Capture the cell that displays the provided text and extract its [x, y] central coordinate. 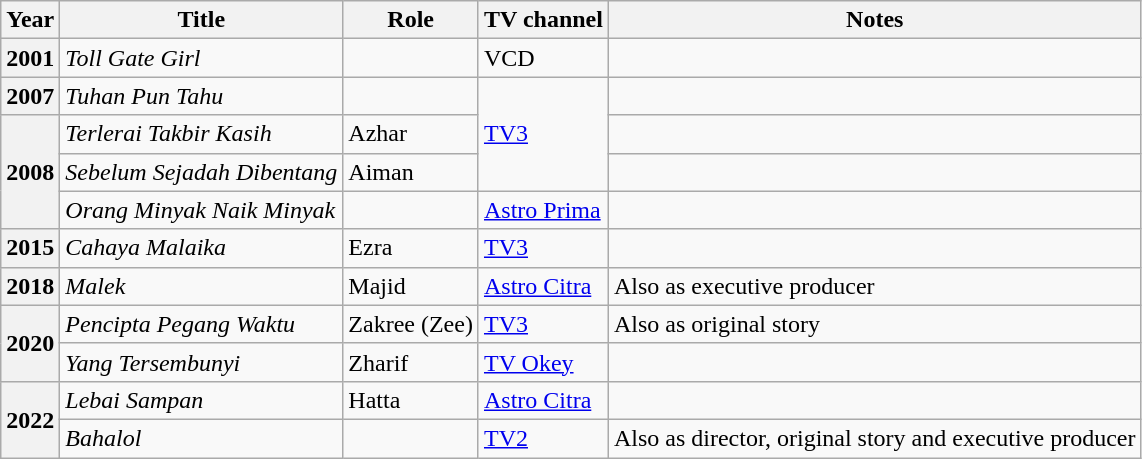
Aiman [411, 172]
Yang Tersembunyi [202, 362]
Role [411, 20]
Orang Minyak Naik Minyak [202, 210]
2020 [30, 343]
Hatta [411, 400]
Ezra [411, 248]
2007 [30, 96]
Pencipta Pegang Waktu [202, 324]
Astro Prima [543, 210]
Malek [202, 286]
Zharif [411, 362]
Bahalol [202, 438]
Majid [411, 286]
2015 [30, 248]
Sebelum Sejadah Dibentang [202, 172]
Toll Gate Girl [202, 58]
TV Okey [543, 362]
2022 [30, 419]
2018 [30, 286]
Year [30, 20]
Cahaya Malaika [202, 248]
Azhar [411, 134]
Also as director, original story and executive producer [874, 438]
VCD [543, 58]
2001 [30, 58]
Zakree (Zee) [411, 324]
TV channel [543, 20]
Terlerai Takbir Kasih [202, 134]
Also as original story [874, 324]
Notes [874, 20]
TV2 [543, 438]
Also as executive producer [874, 286]
Lebai Sampan [202, 400]
Tuhan Pun Tahu [202, 96]
2008 [30, 172]
Title [202, 20]
